Provide the (X, Y) coordinate of the cell's center where the given text is located.  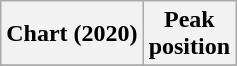
Chart (2020) (72, 34)
Peakposition (189, 34)
